Identify which cell holds the provided text, then report its (X, Y) central coordinate. 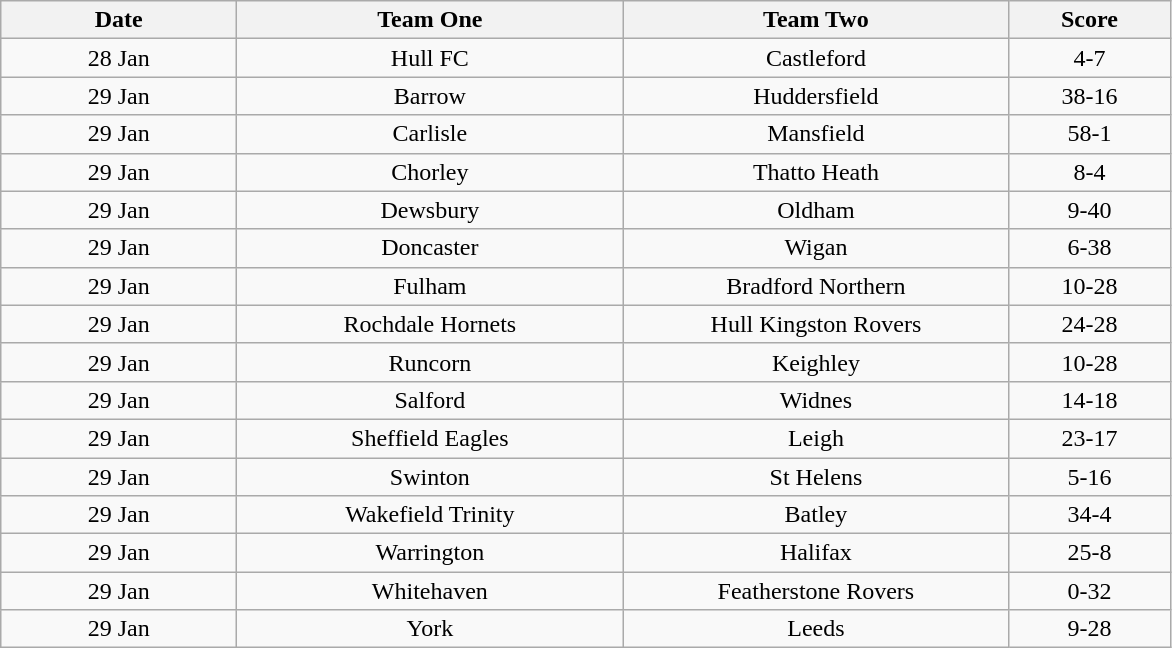
Carlisle (430, 134)
Chorley (430, 172)
Wakefield Trinity (430, 515)
28 Jan (119, 58)
Keighley (816, 362)
4-7 (1090, 58)
Featherstone Rovers (816, 591)
Huddersfield (816, 96)
Halifax (816, 553)
9-28 (1090, 629)
Sheffield Eagles (430, 438)
23-17 (1090, 438)
Hull Kingston Rovers (816, 324)
8-4 (1090, 172)
14-18 (1090, 400)
34-4 (1090, 515)
Widnes (816, 400)
Leigh (816, 438)
6-38 (1090, 248)
Runcorn (430, 362)
Leeds (816, 629)
25-8 (1090, 553)
Barrow (430, 96)
Team Two (816, 20)
Swinton (430, 477)
58-1 (1090, 134)
5-16 (1090, 477)
38-16 (1090, 96)
Date (119, 20)
0-32 (1090, 591)
York (430, 629)
Score (1090, 20)
Thatto Heath (816, 172)
Salford (430, 400)
Castleford (816, 58)
Team One (430, 20)
St Helens (816, 477)
Oldham (816, 210)
Wigan (816, 248)
Rochdale Hornets (430, 324)
9-40 (1090, 210)
Bradford Northern (816, 286)
Warrington (430, 553)
Fulham (430, 286)
24-28 (1090, 324)
Batley (816, 515)
Mansfield (816, 134)
Whitehaven (430, 591)
Doncaster (430, 248)
Hull FC (430, 58)
Dewsbury (430, 210)
